Determine the (x, y) coordinate at the center of the cell enclosing the given text.  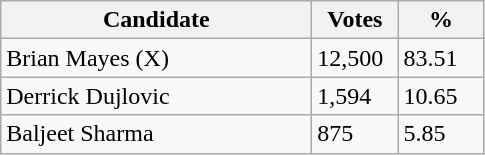
Brian Mayes (X) (156, 58)
10.65 (441, 96)
5.85 (441, 134)
Derrick Dujlovic (156, 96)
Votes (355, 20)
1,594 (355, 96)
Candidate (156, 20)
12,500 (355, 58)
Baljeet Sharma (156, 134)
875 (355, 134)
83.51 (441, 58)
% (441, 20)
